For the text-containing cell, return its midpoint in (X, Y) coordinate format. 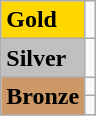
Silver (43, 58)
Bronze (43, 96)
Gold (43, 20)
